Return the [X, Y] coordinate for the center point of the cell that contains the specified text.  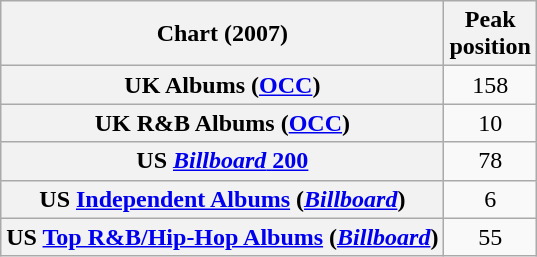
Chart (2007) [222, 34]
UK Albums (OCC) [222, 85]
US Top R&B/Hip-Hop Albums (Billboard) [222, 237]
US Independent Albums (Billboard) [222, 199]
US Billboard 200 [222, 161]
55 [490, 237]
Peakposition [490, 34]
UK R&B Albums (OCC) [222, 123]
158 [490, 85]
6 [490, 199]
78 [490, 161]
10 [490, 123]
